Identify which cell holds the provided text, then report its [X, Y] central coordinate. 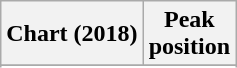
Peakposition [189, 34]
Chart (2018) [72, 34]
